Return the (X, Y) coordinate for the center point of the cell that contains the specified text.  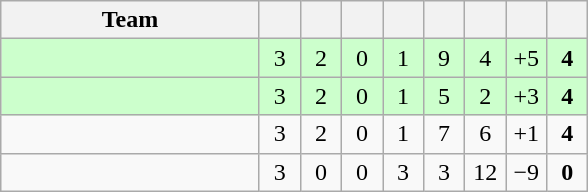
Team (130, 20)
5 (444, 96)
6 (486, 134)
+3 (526, 96)
−9 (526, 172)
7 (444, 134)
+1 (526, 134)
12 (486, 172)
9 (444, 58)
+5 (526, 58)
